Identify which cell holds the provided text, then report its [X, Y] central coordinate. 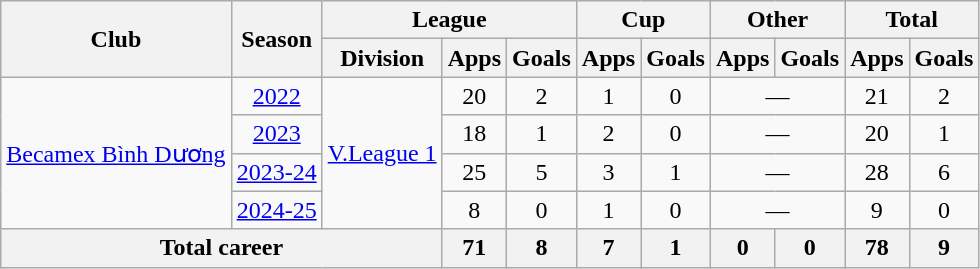
Division [382, 58]
18 [474, 134]
Total [912, 20]
78 [877, 248]
League [449, 20]
2024-25 [276, 210]
5 [542, 172]
Other [777, 20]
7 [608, 248]
Season [276, 39]
71 [474, 248]
V.League 1 [382, 153]
6 [944, 172]
2023-24 [276, 172]
Total career [222, 248]
28 [877, 172]
Becamex Bình Dương [116, 153]
3 [608, 172]
Cup [643, 20]
2023 [276, 134]
21 [877, 96]
2022 [276, 96]
25 [474, 172]
Club [116, 39]
